Return the (x, y) coordinate for the center point of the cell that contains the specified text.  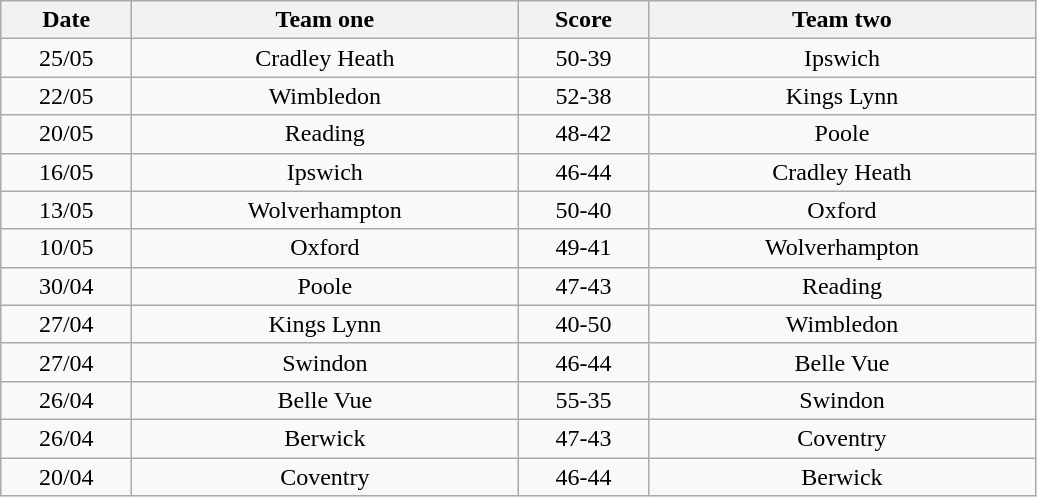
50-39 (584, 58)
40-50 (584, 324)
52-38 (584, 96)
48-42 (584, 134)
Date (66, 20)
50-40 (584, 210)
20/05 (66, 134)
Team one (325, 20)
55-35 (584, 400)
20/04 (66, 477)
16/05 (66, 172)
Score (584, 20)
25/05 (66, 58)
10/05 (66, 248)
30/04 (66, 286)
22/05 (66, 96)
13/05 (66, 210)
49-41 (584, 248)
Team two (842, 20)
